Pinpoint the cell where the given text exists, returning its [x, y] midpoint coordinate. 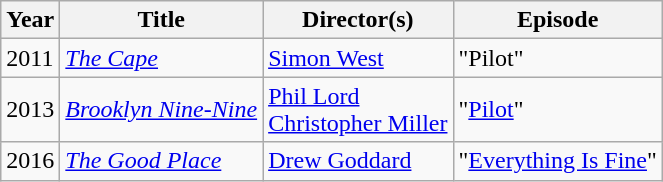
2013 [30, 110]
The Cape [162, 58]
Brooklyn Nine-Nine [162, 110]
Year [30, 20]
Drew Goddard [358, 161]
Episode [558, 20]
"Everything Is Fine" [558, 161]
Simon West [358, 58]
The Good Place [162, 161]
Title [162, 20]
Phil LordChristopher Miller [358, 110]
2016 [30, 161]
2011 [30, 58]
Director(s) [358, 20]
